From the cell containing the given text, extract its center point as [X, Y] coordinate. 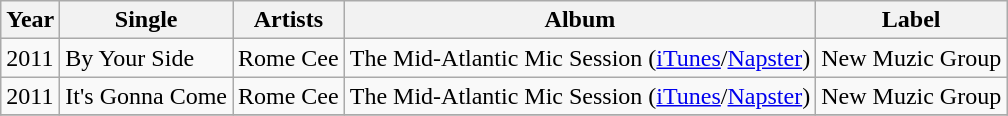
Year [30, 20]
Artists [288, 20]
Album [580, 20]
By Your Side [146, 58]
Label [912, 20]
Single [146, 20]
It's Gonna Come [146, 96]
